Output the [X, Y] coordinate of the center of the cell containing the given text.  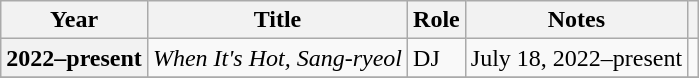
Notes [576, 20]
Role [437, 20]
When It's Hot, Sang-ryeol [277, 58]
July 18, 2022–present [576, 58]
DJ [437, 58]
Year [74, 20]
2022–present [74, 58]
Title [277, 20]
